Detect which cell encompasses the target text, then output its [X, Y] center coordinate. 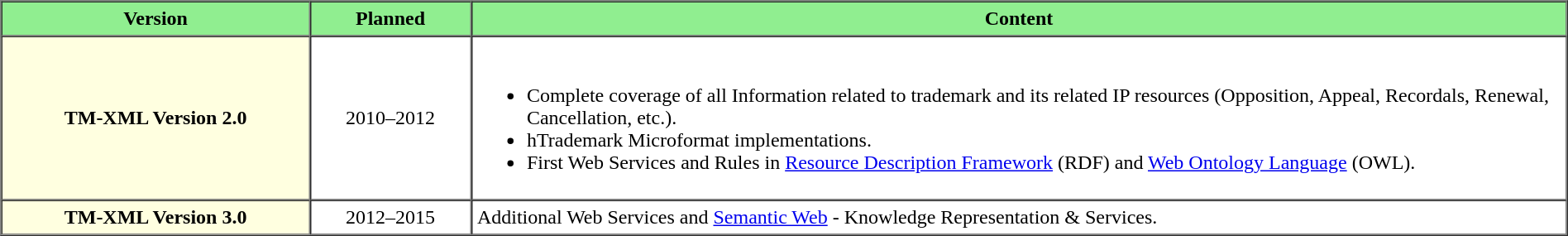
TM-XML Version 3.0 [155, 218]
Additional Web Services and Semantic Web - Knowledge Representation & Services. [1019, 218]
Content [1019, 19]
TM-XML Version 2.0 [155, 118]
2010–2012 [390, 118]
Version [155, 19]
Planned [390, 19]
2012–2015 [390, 218]
